For the text-containing cell, return its midpoint in (X, Y) coordinate format. 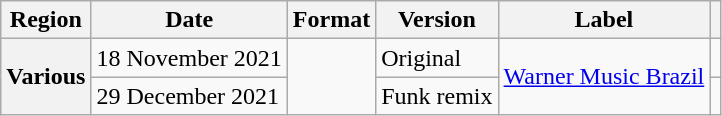
29 December 2021 (189, 96)
Label (604, 20)
Original (437, 58)
Format (331, 20)
Funk remix (437, 96)
Warner Music Brazil (604, 77)
18 November 2021 (189, 58)
Version (437, 20)
Region (46, 20)
Date (189, 20)
Various (46, 77)
